Identify which cell holds the provided text, then report its (x, y) central coordinate. 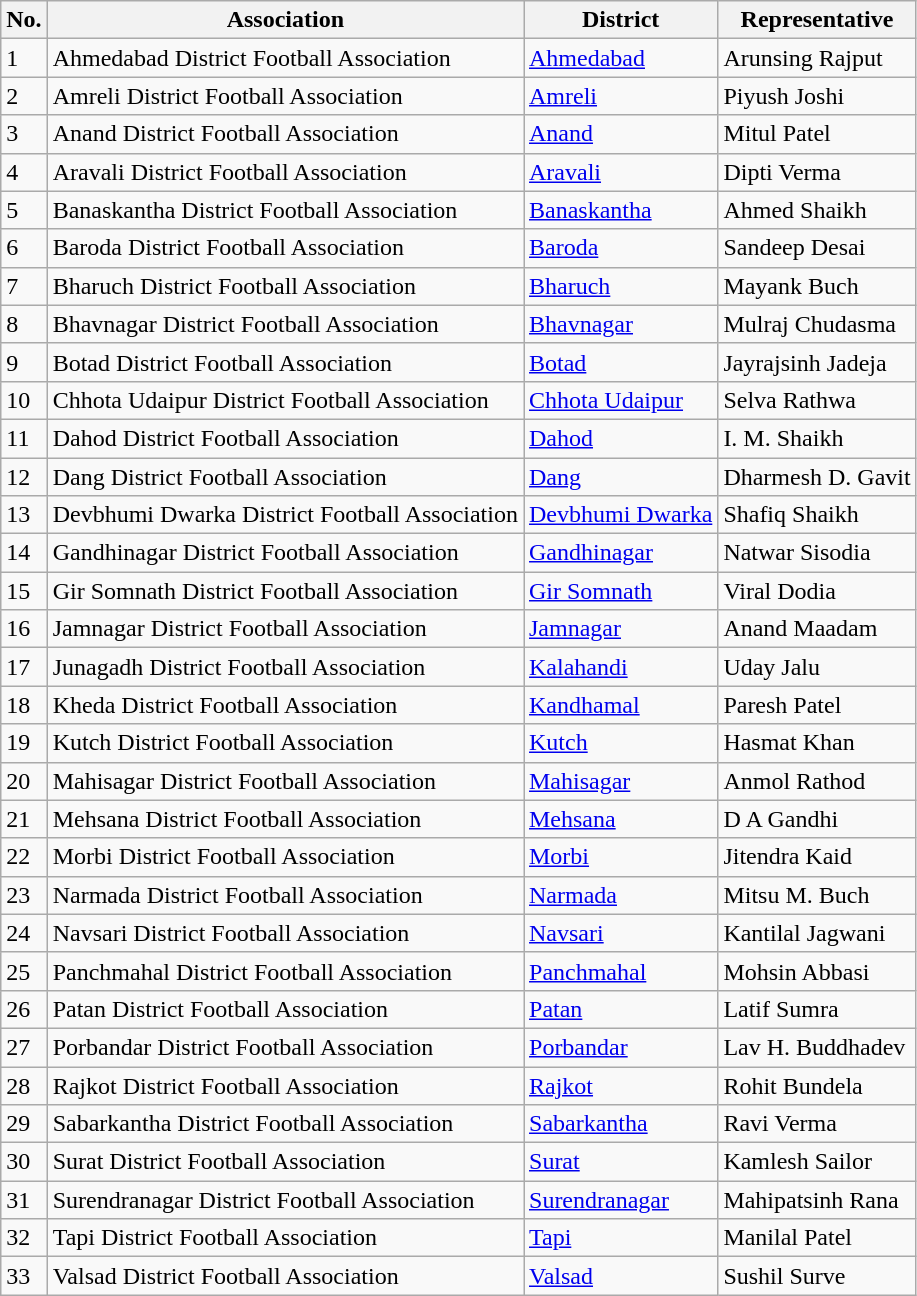
Sushil Surve (817, 1276)
Jitendra Kaid (817, 857)
10 (24, 400)
I. M. Shaikh (817, 438)
Surendranagar District Football Association (285, 1200)
Gir Somnath (621, 591)
Viral Dodia (817, 591)
Kalahandi (621, 667)
15 (24, 591)
Navsari District Football Association (285, 933)
Panchmahal District Football Association (285, 971)
Bharuch District Football Association (285, 286)
Banaskantha (621, 210)
Bhavnagar (621, 324)
Hasmat Khan (817, 743)
Kutch District Football Association (285, 743)
Piyush Joshi (817, 96)
Kutch (621, 743)
Sabarkantha (621, 1124)
District (621, 20)
31 (24, 1200)
Selva Rathwa (817, 400)
13 (24, 515)
17 (24, 667)
Navsari (621, 933)
Anmol Rathod (817, 781)
Dang (621, 477)
19 (24, 743)
Dahod (621, 438)
Shafiq Shaikh (817, 515)
21 (24, 819)
Kandhamal (621, 705)
Jayrajsinh Jadeja (817, 362)
12 (24, 477)
Patan (621, 1009)
22 (24, 857)
Sabarkantha District Football Association (285, 1124)
25 (24, 971)
Chhota Udaipur (621, 400)
Junagadh District Football Association (285, 667)
Anand (621, 134)
2 (24, 96)
Narmada (621, 895)
Morbi District Football Association (285, 857)
Valsad (621, 1276)
4 (24, 172)
Mitsu M. Buch (817, 895)
Dipti Verma (817, 172)
28 (24, 1085)
Ahmedabad District Football Association (285, 58)
Patan District Football Association (285, 1009)
Ahmed Shaikh (817, 210)
Sandeep Desai (817, 248)
Tapi District Football Association (285, 1238)
Lav H. Buddhadev (817, 1047)
6 (24, 248)
32 (24, 1238)
Latif Sumra (817, 1009)
Association (285, 20)
Representative (817, 20)
Uday Jalu (817, 667)
1 (24, 58)
Natwar Sisodia (817, 553)
Porbandar District Football Association (285, 1047)
No. (24, 20)
Mitul Patel (817, 134)
Arunsing Rajput (817, 58)
Surendranagar (621, 1200)
Mohsin Abbasi (817, 971)
Dharmesh D. Gavit (817, 477)
20 (24, 781)
30 (24, 1162)
Dang District Football Association (285, 477)
Jamnagar District Football Association (285, 629)
8 (24, 324)
Valsad District Football Association (285, 1276)
23 (24, 895)
24 (24, 933)
Botad (621, 362)
Gandhinagar District Football Association (285, 553)
Rajkot (621, 1085)
Kantilal Jagwani (817, 933)
Rajkot District Football Association (285, 1085)
Anand District Football Association (285, 134)
Botad District Football Association (285, 362)
3 (24, 134)
Manilal Patel (817, 1238)
Tapi (621, 1238)
27 (24, 1047)
Mehsana District Football Association (285, 819)
Surat (621, 1162)
Anand Maadam (817, 629)
Gir Somnath District Football Association (285, 591)
D A Gandhi (817, 819)
Devbhumi Dwarka (621, 515)
Mayank Buch (817, 286)
Kamlesh Sailor (817, 1162)
Mahisagar (621, 781)
29 (24, 1124)
Bhavnagar District Football Association (285, 324)
Dahod District Football Association (285, 438)
5 (24, 210)
Morbi (621, 857)
Baroda (621, 248)
14 (24, 553)
Paresh Patel (817, 705)
Devbhumi Dwarka District Football Association (285, 515)
Porbandar (621, 1047)
Amreli District Football Association (285, 96)
Ravi Verma (817, 1124)
Kheda District Football Association (285, 705)
33 (24, 1276)
11 (24, 438)
Bharuch (621, 286)
Jamnagar (621, 629)
7 (24, 286)
Amreli (621, 96)
16 (24, 629)
Mulraj Chudasma (817, 324)
Narmada District Football Association (285, 895)
Aravali District Football Association (285, 172)
9 (24, 362)
26 (24, 1009)
Surat District Football Association (285, 1162)
Ahmedabad (621, 58)
Mahipatsinh Rana (817, 1200)
Mahisagar District Football Association (285, 781)
Panchmahal (621, 971)
Chhota Udaipur District Football Association (285, 400)
Gandhinagar (621, 553)
Aravali (621, 172)
Mehsana (621, 819)
Banaskantha District Football Association (285, 210)
18 (24, 705)
Rohit Bundela (817, 1085)
Baroda District Football Association (285, 248)
